Extract the (x, y) coordinate from the center of the cell holding the provided text.  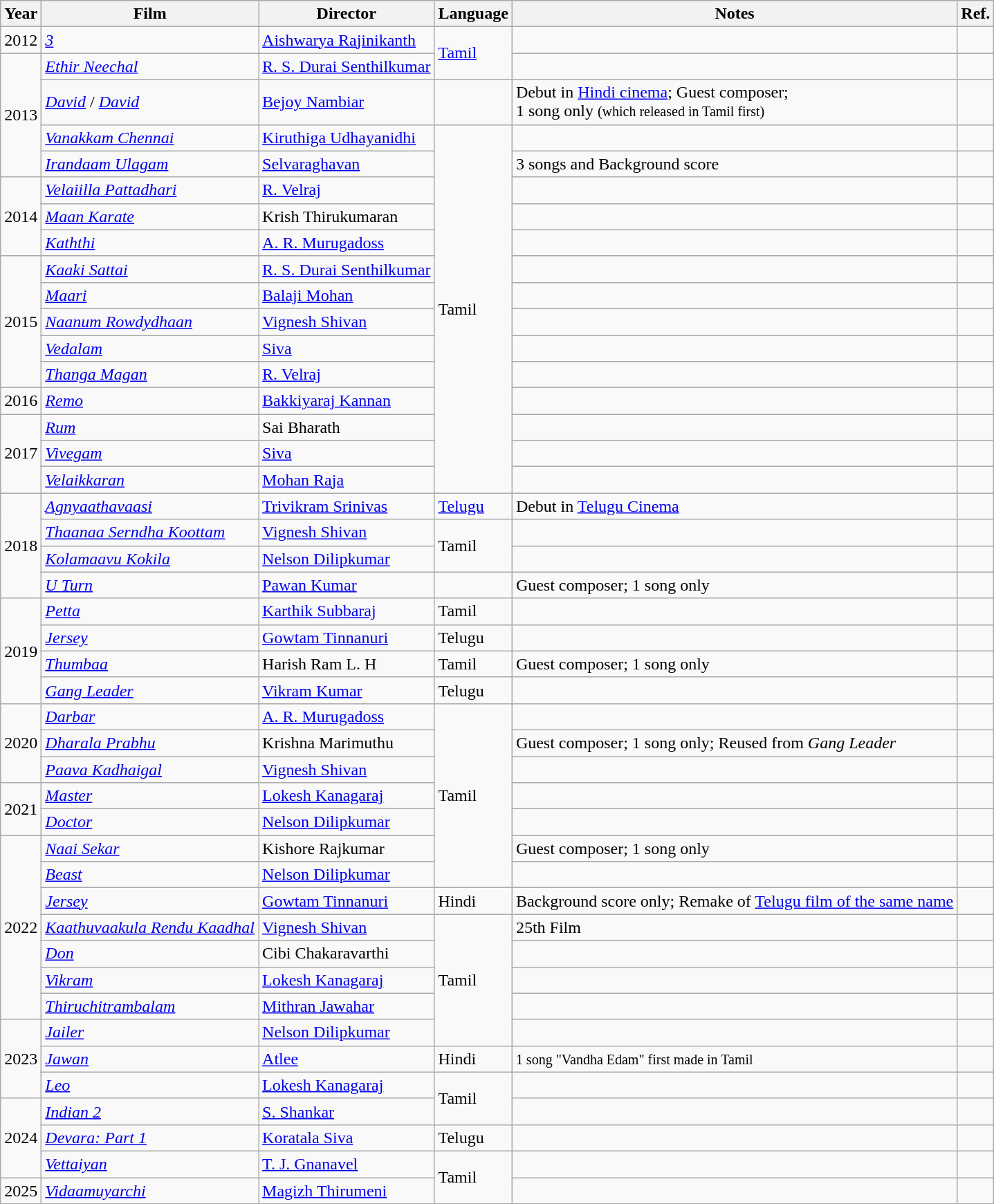
Aishwarya Rajinikanth (347, 40)
2021 (21, 809)
Vidaamuyarchi (150, 1190)
Vettaiyan (150, 1164)
2015 (21, 322)
Don (150, 954)
Petta (150, 611)
Trivikram Srinivas (347, 506)
Agnyaathavaasi (150, 506)
Kaathuvaakula Rendu Kaadhal (150, 927)
Devara: Part 1 (150, 1138)
Director (347, 14)
Vedalam (150, 348)
Kaaki Sattai (150, 269)
U Turn (150, 585)
2013 (21, 115)
Background score only; Remake of Telugu film of the same name (735, 901)
Language (473, 14)
Kaththi (150, 243)
Darbar (150, 716)
Balaji Mohan (347, 295)
Jawan (150, 1059)
Beast (150, 875)
Kishore Rajkumar (347, 849)
Koratala Siva (347, 1138)
Remo (150, 401)
Thaanaa Serndha Koottam (150, 532)
Notes (735, 14)
Doctor (150, 822)
2016 (21, 401)
Year (21, 14)
Thumbaa (150, 664)
Sai Bharath (347, 427)
Mithran Jawahar (347, 1006)
Maari (150, 295)
Gang Leader (150, 690)
Bakkiyaraj Kannan (347, 401)
Irandaam Ulagam (150, 164)
Pawan Kumar (347, 585)
Debut in Telugu Cinema (735, 506)
Debut in Hindi cinema; Guest composer;1 song only (which released in Tamil first) (735, 102)
Vikram Kumar (347, 690)
Bejoy Nambiar (347, 102)
Mohan Raja (347, 480)
Rum (150, 427)
Kiruthiga Udhayanidhi (347, 138)
Vikram (150, 980)
Indian 2 (150, 1111)
Thiruchitrambalam (150, 1006)
Master (150, 796)
S. Shankar (347, 1111)
Naanum Rowdydhaan (150, 322)
Vanakkam Chennai (150, 138)
2025 (21, 1190)
2018 (21, 546)
Velaiilla Pattadhari (150, 190)
Jailer (150, 1032)
Naai Sekar (150, 849)
3 songs and Background score (735, 164)
2020 (21, 743)
2012 (21, 40)
Magizh Thirumeni (347, 1190)
Krish Thirukumaran (347, 216)
Maan Karate (150, 216)
Leo (150, 1085)
Dharala Prabhu (150, 743)
Thanga Magan (150, 375)
Atlee (347, 1059)
Ethir Neechal (150, 66)
Film (150, 14)
Cibi Chakaravarthi (347, 954)
Kolamaavu Kokila (150, 559)
2019 (21, 651)
Harish Ram L. H (347, 664)
T. J. Gnanavel (347, 1164)
2017 (21, 454)
3 (150, 40)
2022 (21, 927)
Selvaraghavan (347, 164)
Vivegam (150, 454)
Karthik Subbaraj (347, 611)
Velaikkaran (150, 480)
Guest composer; 1 song only; Reused from Gang Leader (735, 743)
1 song "Vandha Edam" first made in Tamil (735, 1059)
2024 (21, 1138)
Paava Kadhaigal (150, 770)
2014 (21, 216)
2023 (21, 1059)
Krishna Marimuthu (347, 743)
Ref. (975, 14)
David / David (150, 102)
25th Film (735, 927)
